Provide the [X, Y] coordinate of the cell's center where the given text is located.  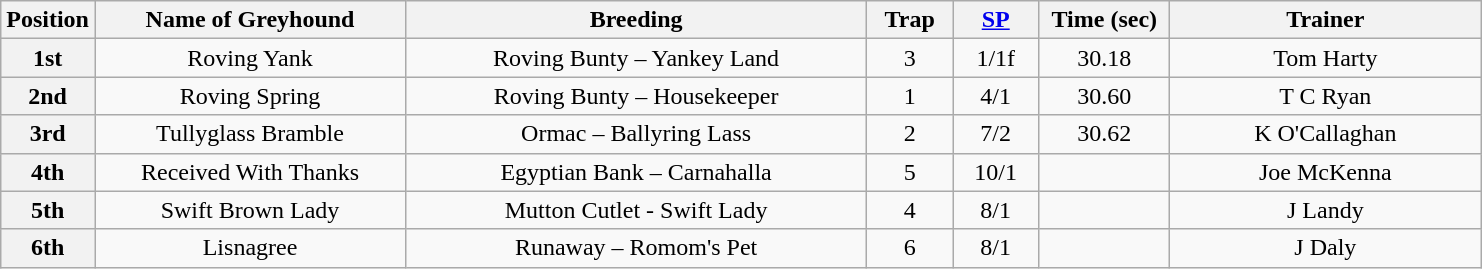
4th [48, 172]
Joe McKenna [1326, 172]
Position [48, 20]
30.62 [1104, 134]
Tom Harty [1326, 58]
Swift Brown Lady [250, 210]
6th [48, 248]
5 [910, 172]
1st [48, 58]
30.18 [1104, 58]
2nd [48, 96]
3rd [48, 134]
Breeding [636, 20]
Lisnagree [250, 248]
J Landy [1326, 210]
Mutton Cutlet - Swift Lady [636, 210]
Trainer [1326, 20]
J Daly [1326, 248]
Name of Greyhound [250, 20]
4 [910, 210]
Runaway – Romom's Pet [636, 248]
4/1 [996, 96]
Roving Bunty – Yankey Land [636, 58]
Roving Bunty – Housekeeper [636, 96]
SP [996, 20]
Ormac – Ballyring Lass [636, 134]
30.60 [1104, 96]
K O'Callaghan [1326, 134]
Roving Yank [250, 58]
5th [48, 210]
T C Ryan [1326, 96]
Time (sec) [1104, 20]
7/2 [996, 134]
Roving Spring [250, 96]
2 [910, 134]
1/1f [996, 58]
6 [910, 248]
Tullyglass Bramble [250, 134]
Trap [910, 20]
10/1 [996, 172]
3 [910, 58]
Egyptian Bank – Carnahalla [636, 172]
1 [910, 96]
Received With Thanks [250, 172]
